Detect which cell encompasses the target text, then output its [X, Y] center coordinate. 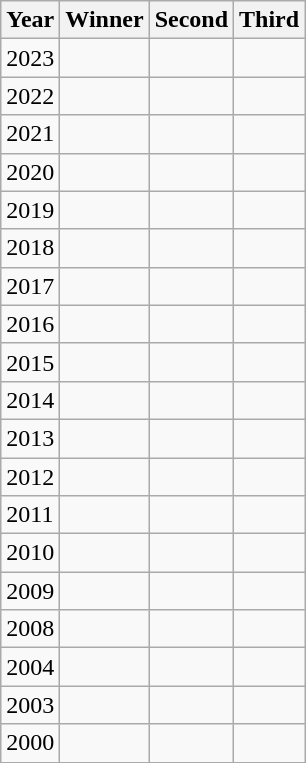
2004 [30, 667]
2022 [30, 96]
2008 [30, 629]
2020 [30, 172]
2016 [30, 324]
2014 [30, 400]
2003 [30, 705]
Winner [104, 20]
2018 [30, 248]
2000 [30, 743]
2023 [30, 58]
2015 [30, 362]
2010 [30, 553]
2011 [30, 515]
2009 [30, 591]
Third [270, 20]
Year [30, 20]
2017 [30, 286]
2013 [30, 438]
2012 [30, 477]
Second [191, 20]
2019 [30, 210]
2021 [30, 134]
